Capture the cell that displays the provided text and extract its (x, y) central coordinate. 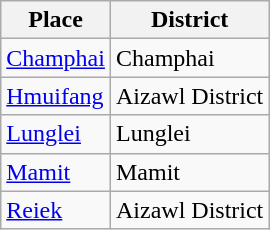
District (189, 20)
Place (56, 20)
Reiek (56, 210)
Hmuifang (56, 96)
